Detect which cell encompasses the target text, then output its [x, y] center coordinate. 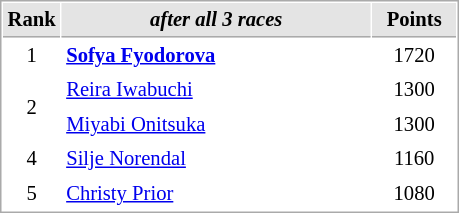
Miyabi Onitsuka [216, 124]
after all 3 races [216, 20]
Sofya Fyodorova [216, 56]
Christy Prior [216, 194]
1160 [414, 158]
Points [414, 20]
2 [32, 108]
1 [32, 56]
Rank [32, 20]
4 [32, 158]
1080 [414, 194]
Silje Norendal [216, 158]
5 [32, 194]
1720 [414, 56]
Reira Iwabuchi [216, 90]
